Determine the (X, Y) coordinate at the center of the cell enclosing the given text.  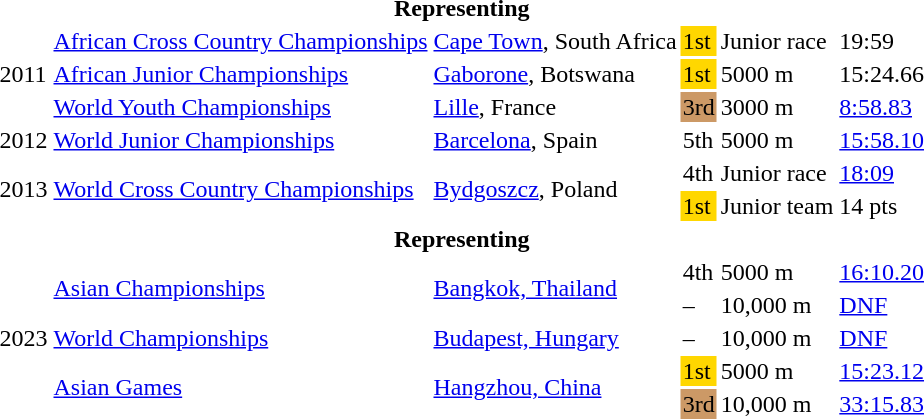
Lille, France (555, 107)
Bangkok, Thailand (555, 288)
5th (698, 140)
Cape Town, South Africa (555, 41)
Gaborone, Botswana (555, 74)
World Youth Championships (240, 107)
Budapest, Hungary (555, 338)
World Championships (240, 338)
3000 m (777, 107)
Hangzhou, China (555, 388)
Bydgoszcz, Poland (555, 190)
World Junior Championships (240, 140)
Barcelona, Spain (555, 140)
African Junior Championships (240, 74)
Asian Games (240, 388)
African Cross Country Championships (240, 41)
World Cross Country Championships (240, 190)
Junior team (777, 206)
Asian Championships (240, 288)
